Determine the (X, Y) coordinate at the center of the cell enclosing the given text.  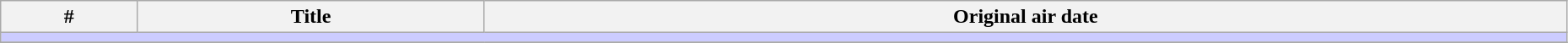
# (69, 17)
Original air date (1026, 17)
Title (311, 17)
